From the cell containing the given text, extract its center point as (x, y) coordinate. 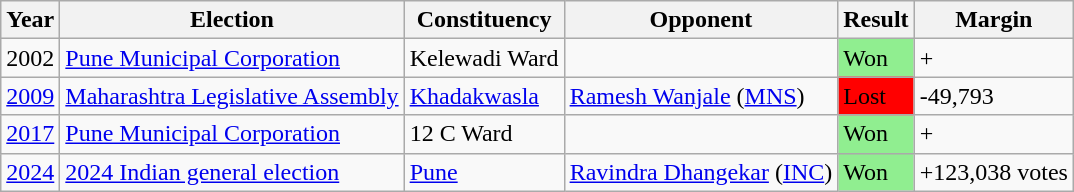
2024 (30, 172)
2024 Indian general election (232, 172)
Lost (876, 96)
Year (30, 20)
Kelewadi Ward (484, 58)
Pune (484, 172)
Maharashtra Legislative Assembly (232, 96)
Election (232, 20)
Margin (994, 20)
Ravindra Dhangekar (INC) (701, 172)
+123,038 votes (994, 172)
Opponent (701, 20)
Ramesh Wanjale (MNS) (701, 96)
Khadakwasla (484, 96)
2017 (30, 134)
12 C Ward (484, 134)
2002 (30, 58)
2009 (30, 96)
Constituency (484, 20)
Result (876, 20)
-49,793 (994, 96)
